Identify which cell holds the provided text, then report its (x, y) central coordinate. 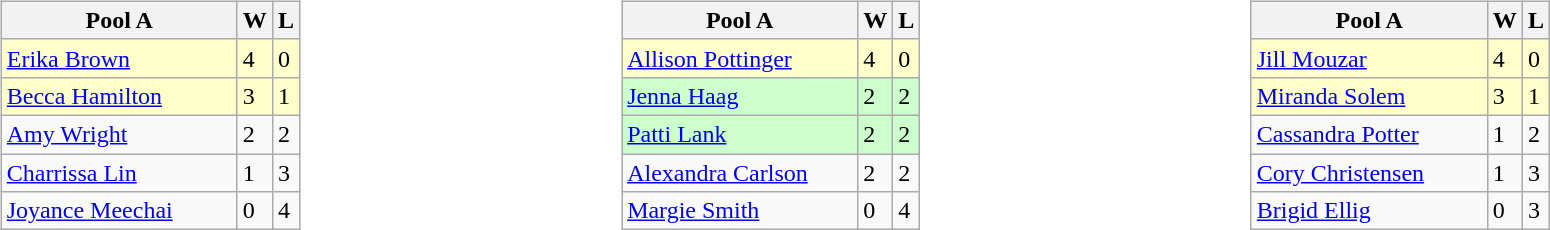
Jill Mouzar (1369, 58)
Cassandra Potter (1369, 134)
Margie Smith (740, 211)
Miranda Solem (1369, 96)
Alexandra Carlson (740, 173)
Amy Wright (119, 134)
Brigid Ellig (1369, 211)
Allison Pottinger (740, 58)
Cory Christensen (1369, 173)
Erika Brown (119, 58)
Patti Lank (740, 134)
Becca Hamilton (119, 96)
Joyance Meechai (119, 211)
Jenna Haag (740, 96)
Charrissa Lin (119, 173)
